Locate the cell with the specified text and output its (X, Y) center coordinate. 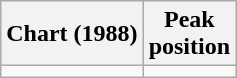
Peakposition (189, 34)
Chart (1988) (72, 34)
